Locate the cell with the specified text and output its (X, Y) center coordinate. 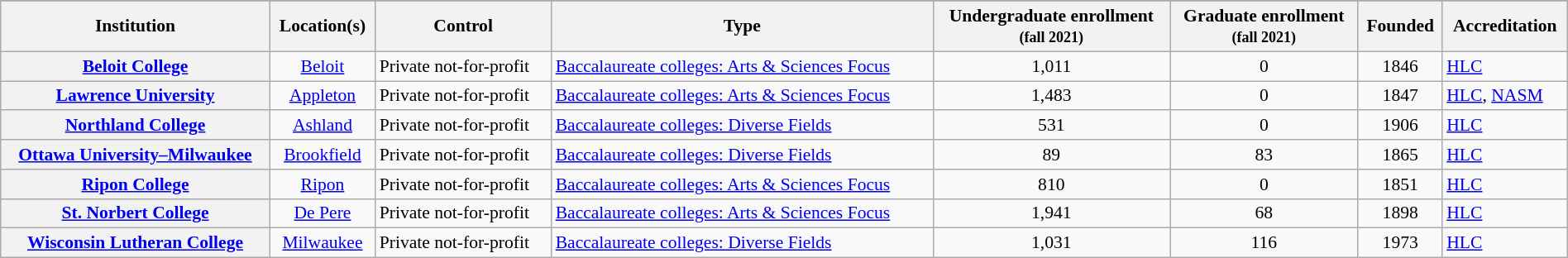
Lawrence University (136, 96)
531 (1051, 126)
1846 (1400, 66)
Appleton (323, 96)
1865 (1400, 155)
Institution (136, 26)
89 (1051, 155)
116 (1264, 243)
St. Norbert College (136, 213)
Ripon (323, 184)
Graduate enrollment(fall 2021) (1264, 26)
1,011 (1051, 66)
Ripon College (136, 184)
Ottawa University–Milwaukee (136, 155)
1,941 (1051, 213)
Beloit (323, 66)
Founded (1400, 26)
1973 (1400, 243)
1851 (1400, 184)
810 (1051, 184)
Location(s) (323, 26)
Ashland (323, 126)
1,031 (1051, 243)
1898 (1400, 213)
1847 (1400, 96)
Accreditation (1505, 26)
1906 (1400, 126)
Northland College (136, 126)
Undergraduate enrollment(fall 2021) (1051, 26)
1,483 (1051, 96)
68 (1264, 213)
83 (1264, 155)
Wisconsin Lutheran College (136, 243)
Brookfield (323, 155)
Type (743, 26)
Beloit College (136, 66)
HLC, NASM (1505, 96)
Control (463, 26)
Milwaukee (323, 243)
De Pere (323, 213)
